Find where the given text appears and provide that cell's center as (X, Y) coordinate. 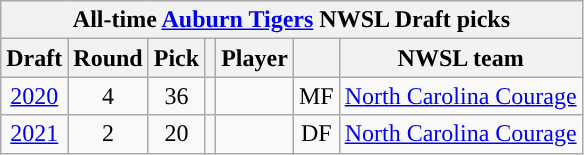
4 (108, 96)
36 (176, 96)
2 (108, 134)
20 (176, 134)
Player (255, 58)
Pick (176, 58)
2021 (34, 134)
2020 (34, 96)
MF (316, 96)
NWSL team (460, 58)
Draft (34, 58)
DF (316, 134)
Round (108, 58)
All-time Auburn Tigers NWSL Draft picks (292, 20)
